Output the [x, y] coordinate of the center of the cell containing the given text.  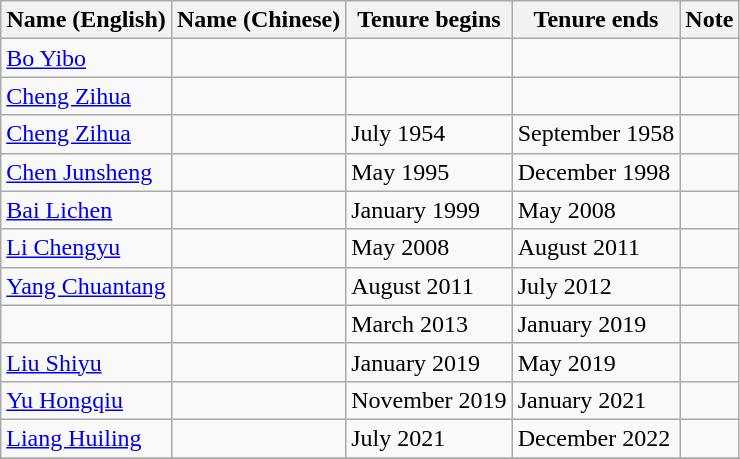
September 1958 [596, 134]
Bo Yibo [86, 58]
Liang Huiling [86, 438]
January 1999 [429, 210]
July 1954 [429, 134]
March 2013 [429, 324]
January 2021 [596, 400]
Yu Hongqiu [86, 400]
December 1998 [596, 172]
May 1995 [429, 172]
May 2019 [596, 362]
November 2019 [429, 400]
Tenure begins [429, 20]
July 2021 [429, 438]
Tenure ends [596, 20]
Liu Shiyu [86, 362]
Note [710, 20]
Name (Chinese) [258, 20]
Chen Junsheng [86, 172]
Bai Lichen [86, 210]
July 2012 [596, 286]
December 2022 [596, 438]
Name (English) [86, 20]
Li Chengyu [86, 248]
Yang Chuantang [86, 286]
